Identify which cell holds the provided text, then report its [X, Y] central coordinate. 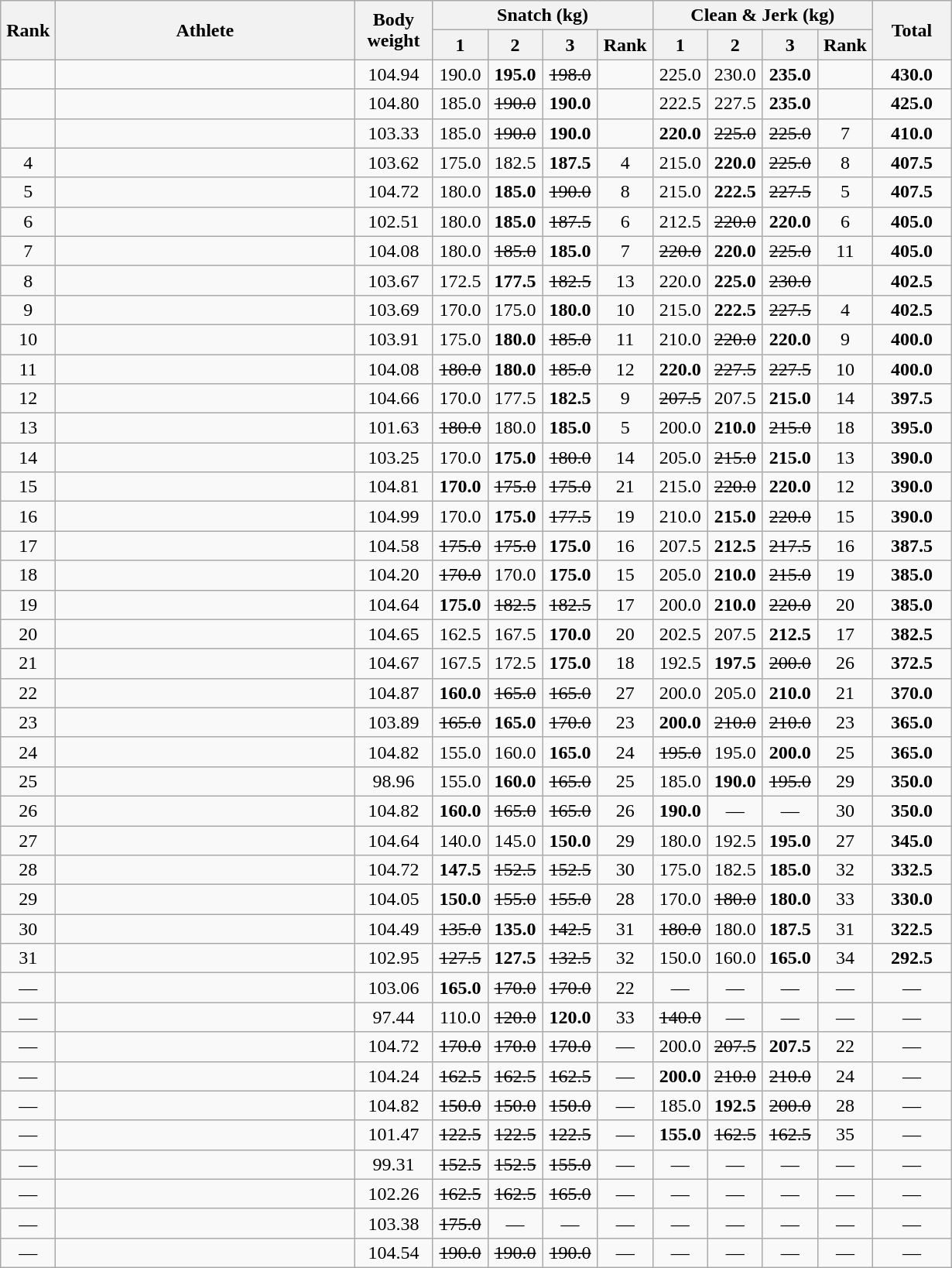
370.0 [912, 693]
292.5 [912, 958]
104.94 [393, 74]
217.5 [789, 546]
103.67 [393, 280]
Clean & Jerk (kg) [762, 15]
104.81 [393, 487]
103.91 [393, 339]
397.5 [912, 399]
332.5 [912, 870]
Snatch (kg) [543, 15]
425.0 [912, 104]
99.31 [393, 1164]
Total [912, 30]
Body weight [393, 30]
103.69 [393, 310]
330.0 [912, 900]
103.25 [393, 458]
104.80 [393, 104]
104.67 [393, 663]
142.5 [570, 929]
202.5 [680, 634]
410.0 [912, 133]
104.54 [393, 1253]
197.5 [735, 663]
98.96 [393, 781]
103.33 [393, 133]
104.99 [393, 516]
104.87 [393, 693]
382.5 [912, 634]
102.95 [393, 958]
430.0 [912, 74]
198.0 [570, 74]
104.58 [393, 546]
104.24 [393, 1076]
372.5 [912, 663]
103.62 [393, 163]
345.0 [912, 840]
101.47 [393, 1135]
104.20 [393, 575]
147.5 [460, 870]
132.5 [570, 958]
97.44 [393, 1017]
104.66 [393, 399]
103.06 [393, 988]
322.5 [912, 929]
145.0 [515, 840]
102.26 [393, 1194]
34 [845, 958]
Athlete [205, 30]
104.05 [393, 900]
395.0 [912, 428]
103.38 [393, 1223]
35 [845, 1135]
104.49 [393, 929]
103.89 [393, 722]
104.65 [393, 634]
102.51 [393, 221]
110.0 [460, 1017]
387.5 [912, 546]
101.63 [393, 428]
